Identify which cell holds the provided text, then report its [X, Y] central coordinate. 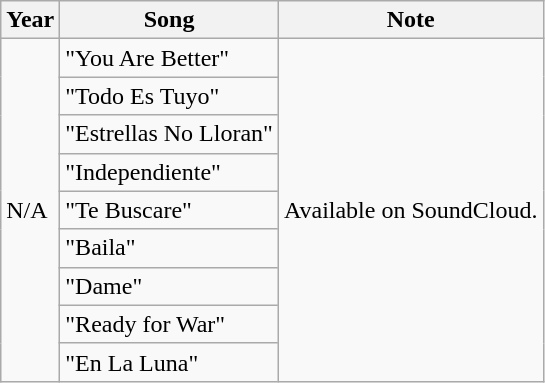
Song [170, 20]
"Independiente" [170, 172]
"En La Luna" [170, 362]
"Ready for War" [170, 324]
"Estrellas No Lloran" [170, 134]
"Te Buscare" [170, 210]
"Baila" [170, 248]
"You Are Better" [170, 58]
"Dame" [170, 286]
Available on SoundCloud. [410, 210]
"Todo Es Tuyo" [170, 96]
N/A [30, 210]
Year [30, 20]
Note [410, 20]
